Search for the cell housing the specified text and yield its (x, y) center coordinate. 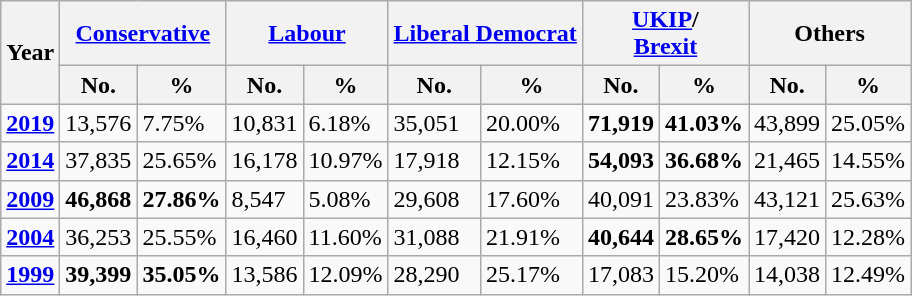
31,088 (434, 237)
25.05% (868, 123)
15.20% (704, 275)
7.75% (182, 123)
5.08% (346, 199)
46,868 (98, 199)
13,586 (264, 275)
43,121 (788, 199)
8,547 (264, 199)
71,919 (620, 123)
36.68% (704, 161)
20.00% (531, 123)
14.55% (868, 161)
12.49% (868, 275)
16,460 (264, 237)
23.83% (704, 199)
21.91% (531, 237)
54,093 (620, 161)
36,253 (98, 237)
11.60% (346, 237)
41.03% (704, 123)
25.65% (182, 161)
29,608 (434, 199)
17,918 (434, 161)
12.09% (346, 275)
12.28% (868, 237)
27.86% (182, 199)
12.15% (531, 161)
40,644 (620, 237)
17.60% (531, 199)
14,038 (788, 275)
13,576 (98, 123)
25.63% (868, 199)
2019 (30, 123)
35.05% (182, 275)
Others (830, 34)
40,091 (620, 199)
2009 (30, 199)
35,051 (434, 123)
28.65% (704, 237)
39,399 (98, 275)
21,465 (788, 161)
Labour (307, 34)
25.17% (531, 275)
6.18% (346, 123)
37,835 (98, 161)
UKIP/Brexit (665, 34)
10.97% (346, 161)
10,831 (264, 123)
Conservative (143, 34)
17,420 (788, 237)
28,290 (434, 275)
2004 (30, 237)
1999 (30, 275)
17,083 (620, 275)
16,178 (264, 161)
Year (30, 52)
2014 (30, 161)
Liberal Democrat (485, 34)
43,899 (788, 123)
25.55% (182, 237)
